Output the (x, y) coordinate of the center of the cell containing the given text.  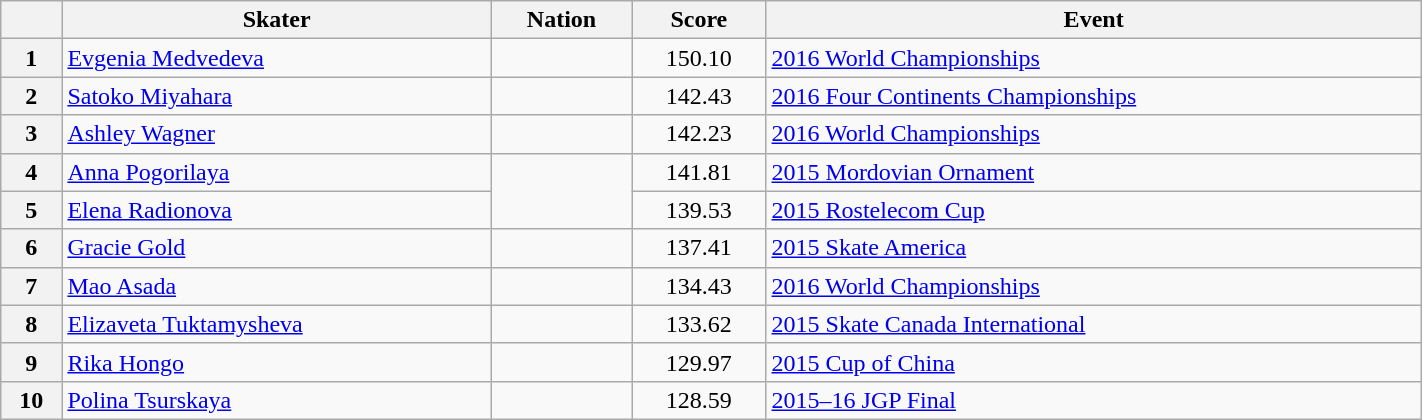
4 (32, 172)
5 (32, 210)
1 (32, 58)
2015 Skate America (1094, 248)
6 (32, 248)
3 (32, 134)
Polina Tsurskaya (277, 400)
7 (32, 286)
Ashley Wagner (277, 134)
Gracie Gold (277, 248)
150.10 (699, 58)
129.97 (699, 362)
Nation (561, 20)
10 (32, 400)
Elena Radionova (277, 210)
9 (32, 362)
2015 Rostelecom Cup (1094, 210)
2015 Skate Canada International (1094, 324)
Mao Asada (277, 286)
2016 Four Continents Championships (1094, 96)
Event (1094, 20)
141.81 (699, 172)
133.62 (699, 324)
Elizaveta Tuktamysheva (277, 324)
134.43 (699, 286)
Skater (277, 20)
128.59 (699, 400)
142.23 (699, 134)
Score (699, 20)
8 (32, 324)
Rika Hongo (277, 362)
2015 Cup of China (1094, 362)
137.41 (699, 248)
Satoko Miyahara (277, 96)
Evgenia Medvedeva (277, 58)
2 (32, 96)
139.53 (699, 210)
2015 Mordovian Ornament (1094, 172)
Anna Pogorilaya (277, 172)
142.43 (699, 96)
2015–16 JGP Final (1094, 400)
